Determine the [x, y] coordinate at the center of the cell enclosing the given text.  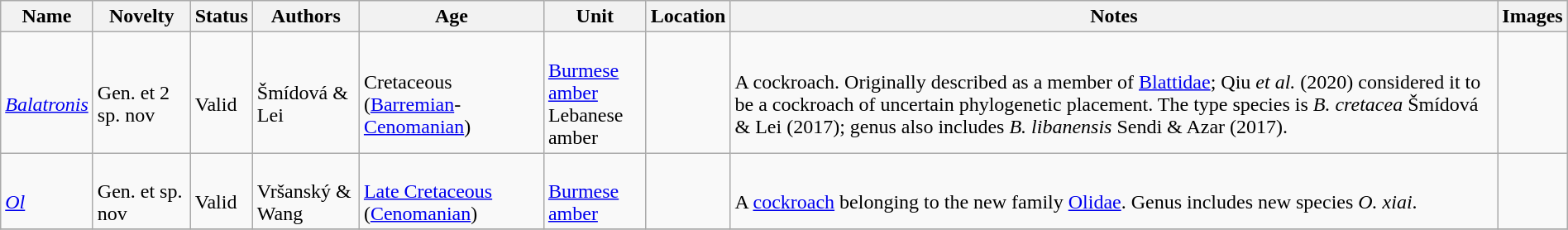
Gen. et 2 sp. nov [141, 93]
Late Cretaceous (Cenomanian) [452, 191]
Šmídová & Lei [306, 93]
Location [688, 17]
A cockroach belonging to the new family Olidae. Genus includes new species O. xiai. [1114, 191]
Unit [595, 17]
Authors [306, 17]
Burmese amber [595, 191]
Name [47, 17]
Age [452, 17]
Images [1532, 17]
Novelty [141, 17]
Status [222, 17]
Vršanský & Wang [306, 191]
Burmese amber Lebanese amber [595, 93]
Notes [1114, 17]
Cretaceous (Barremian-Cenomanian) [452, 93]
Ol [47, 191]
Balatronis [47, 93]
Gen. et sp. nov [141, 191]
